Extract the [X, Y] coordinate from the center of the cell holding the provided text.  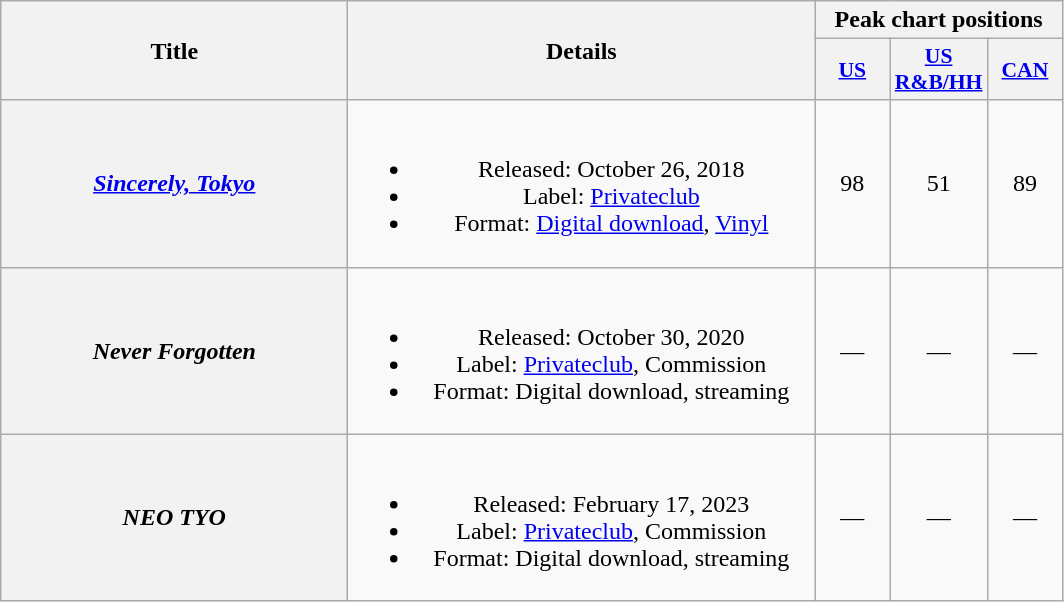
98 [852, 184]
Released: October 26, 2018Label: PrivateclubFormat: Digital download, Vinyl [582, 184]
Released: October 30, 2020Label: Privateclub, CommissionFormat: Digital download, streaming [582, 350]
Never Forgotten [174, 350]
89 [1024, 184]
Details [582, 50]
NEO TYO [174, 518]
51 [939, 184]
Title [174, 50]
Sincerely, Tokyo [174, 184]
CAN [1024, 70]
Peak chart positions [939, 20]
Released: February 17, 2023Label: Privateclub, CommissionFormat: Digital download, streaming [582, 518]
US R&B/HH [939, 70]
US [852, 70]
